Scan for the cell matching the given text and deliver its [x, y] coordinate at center. 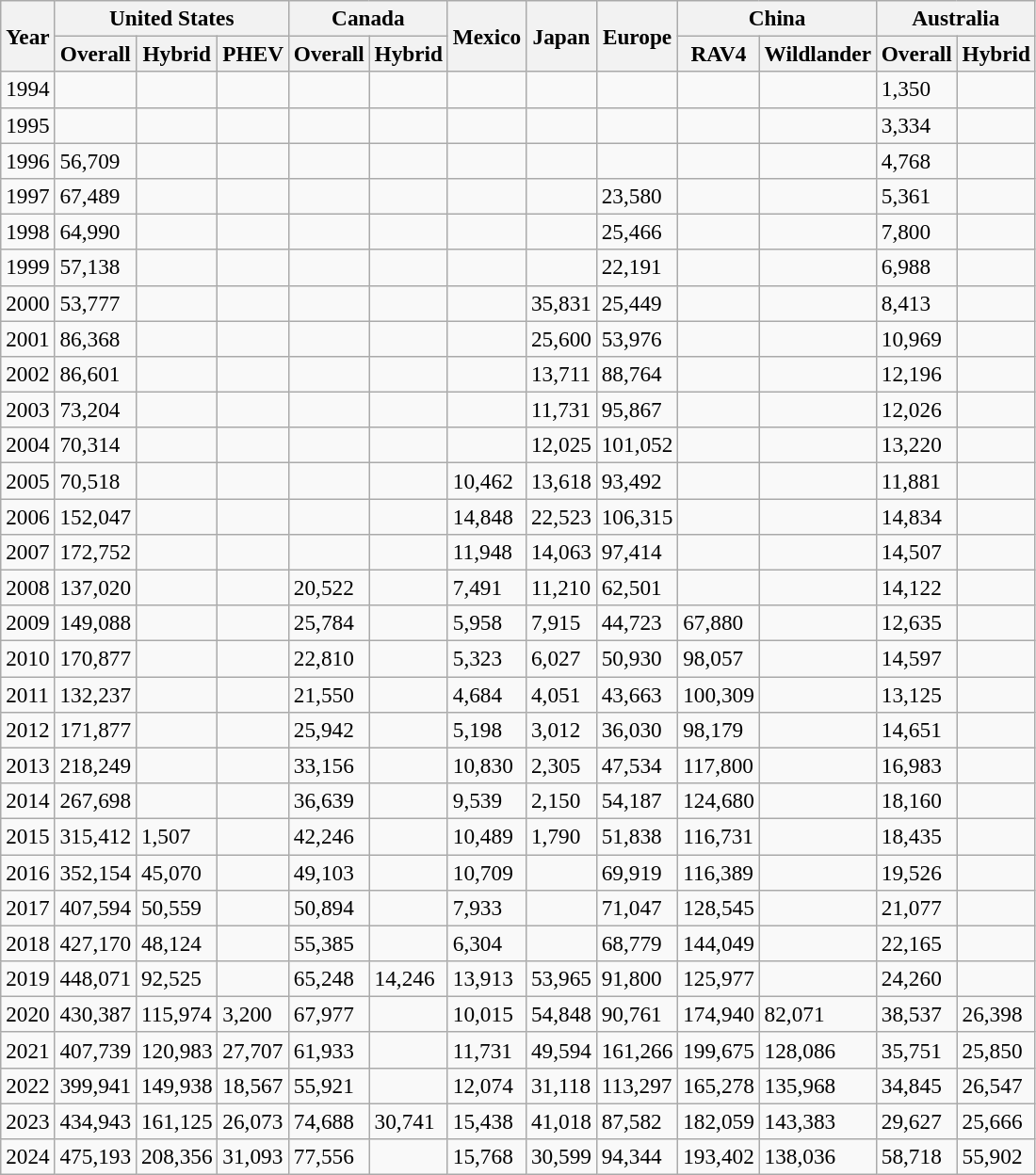
58,718 [916, 1156]
13,125 [916, 694]
101,052 [637, 445]
2016 [28, 872]
161,266 [637, 1050]
91,800 [637, 978]
475,193 [95, 1156]
10,462 [486, 480]
430,387 [95, 1014]
12,025 [561, 445]
68,779 [637, 943]
7,933 [486, 908]
4,768 [916, 160]
3,200 [252, 1014]
1996 [28, 160]
27,707 [252, 1050]
RAV4 [719, 54]
16,983 [916, 765]
22,523 [561, 516]
36,030 [637, 730]
3,334 [916, 125]
2023 [28, 1120]
11,881 [916, 480]
34,845 [916, 1086]
1995 [28, 125]
53,965 [561, 978]
Canada [367, 18]
64,990 [95, 232]
427,170 [95, 943]
69,919 [637, 872]
407,739 [95, 1050]
11,210 [561, 587]
144,049 [719, 943]
434,943 [95, 1120]
1,790 [561, 836]
50,559 [177, 908]
10,489 [486, 836]
407,594 [95, 908]
56,709 [95, 160]
2014 [28, 800]
Mexico [486, 36]
PHEV [252, 54]
149,938 [177, 1086]
12,196 [916, 374]
132,237 [95, 694]
31,118 [561, 1086]
3,012 [561, 730]
10,709 [486, 872]
4,684 [486, 694]
193,402 [719, 1156]
53,777 [95, 303]
11,948 [486, 552]
30,741 [409, 1120]
12,074 [486, 1086]
2,305 [561, 765]
2009 [28, 623]
7,800 [916, 232]
13,711 [561, 374]
199,675 [719, 1050]
5,323 [486, 658]
315,412 [95, 836]
26,398 [996, 1014]
35,831 [561, 303]
26,073 [252, 1120]
2003 [28, 410]
113,297 [637, 1086]
14,063 [561, 552]
22,810 [329, 658]
36,639 [329, 800]
Year [28, 36]
2008 [28, 587]
54,848 [561, 1014]
2007 [28, 552]
54,187 [637, 800]
170,877 [95, 658]
2017 [28, 908]
71,047 [637, 908]
352,154 [95, 872]
Wildlander [817, 54]
152,047 [95, 516]
49,594 [561, 1050]
25,942 [329, 730]
74,688 [329, 1120]
2004 [28, 445]
1,350 [916, 89]
14,507 [916, 552]
87,582 [637, 1120]
25,466 [637, 232]
14,651 [916, 730]
138,036 [817, 1156]
161,125 [177, 1120]
21,550 [329, 694]
2002 [28, 374]
100,309 [719, 694]
73,204 [95, 410]
31,093 [252, 1156]
15,768 [486, 1156]
Australia [955, 18]
23,580 [637, 196]
67,489 [95, 196]
7,491 [486, 587]
94,344 [637, 1156]
55,385 [329, 943]
117,800 [719, 765]
98,057 [719, 658]
9,539 [486, 800]
65,248 [329, 978]
82,071 [817, 1014]
135,968 [817, 1086]
13,618 [561, 480]
25,850 [996, 1050]
China [778, 18]
2018 [28, 943]
1997 [28, 196]
25,600 [561, 338]
2010 [28, 658]
67,880 [719, 623]
5,958 [486, 623]
49,103 [329, 872]
14,122 [916, 587]
149,088 [95, 623]
14,848 [486, 516]
2022 [28, 1086]
1994 [28, 89]
10,830 [486, 765]
15,438 [486, 1120]
26,547 [996, 1086]
Japan [561, 36]
55,921 [329, 1086]
8,413 [916, 303]
128,086 [817, 1050]
448,071 [95, 978]
62,501 [637, 587]
22,165 [916, 943]
35,751 [916, 1050]
10,969 [916, 338]
218,249 [95, 765]
143,383 [817, 1120]
93,492 [637, 480]
1998 [28, 232]
18,435 [916, 836]
2012 [28, 730]
399,941 [95, 1086]
2011 [28, 694]
13,220 [916, 445]
41,018 [561, 1120]
77,556 [329, 1156]
5,198 [486, 730]
12,635 [916, 623]
95,867 [637, 410]
116,731 [719, 836]
30,599 [561, 1156]
48,124 [177, 943]
5,361 [916, 196]
2021 [28, 1050]
22,191 [637, 267]
51,838 [637, 836]
120,983 [177, 1050]
116,389 [719, 872]
7,915 [561, 623]
57,138 [95, 267]
115,974 [177, 1014]
70,314 [95, 445]
12,026 [916, 410]
19,526 [916, 872]
6,027 [561, 658]
267,698 [95, 800]
137,020 [95, 587]
25,666 [996, 1120]
6,304 [486, 943]
2015 [28, 836]
50,894 [329, 908]
14,246 [409, 978]
United States [171, 18]
2019 [28, 978]
18,160 [916, 800]
2000 [28, 303]
14,597 [916, 658]
1,507 [177, 836]
44,723 [637, 623]
208,356 [177, 1156]
92,525 [177, 978]
13,913 [486, 978]
29,627 [916, 1120]
43,663 [637, 694]
53,976 [637, 338]
2001 [28, 338]
47,534 [637, 765]
25,784 [329, 623]
86,368 [95, 338]
20,522 [329, 587]
38,537 [916, 1014]
14,834 [916, 516]
2024 [28, 1156]
86,601 [95, 374]
42,246 [329, 836]
21,077 [916, 908]
55,902 [996, 1156]
124,680 [719, 800]
125,977 [719, 978]
50,930 [637, 658]
67,977 [329, 1014]
61,933 [329, 1050]
1999 [28, 267]
4,051 [561, 694]
2005 [28, 480]
97,414 [637, 552]
25,449 [637, 303]
2013 [28, 765]
33,156 [329, 765]
165,278 [719, 1086]
Europe [637, 36]
174,940 [719, 1014]
45,070 [177, 872]
24,260 [916, 978]
106,315 [637, 516]
6,988 [916, 267]
128,545 [719, 908]
70,518 [95, 480]
88,764 [637, 374]
182,059 [719, 1120]
2,150 [561, 800]
98,179 [719, 730]
18,567 [252, 1086]
2020 [28, 1014]
2006 [28, 516]
90,761 [637, 1014]
172,752 [95, 552]
171,877 [95, 730]
10,015 [486, 1014]
